Determine the [X, Y] coordinate at the center of the cell enclosing the given text.  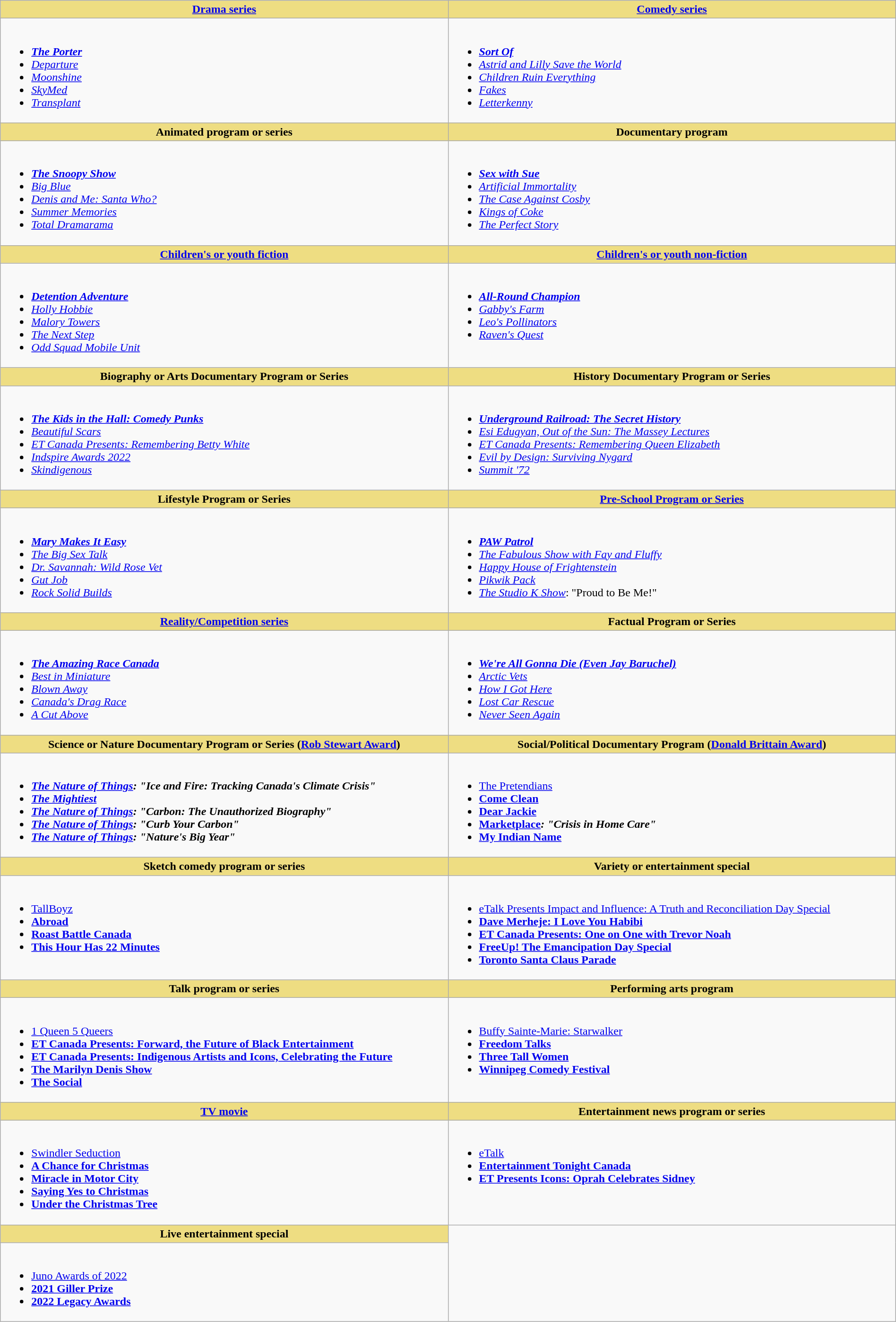
Variety or entertainment special [672, 867]
All-Round ChampionGabby's FarmLeo's PollinatorsRaven's Quest [672, 316]
Sketch comedy program or series [224, 867]
Documentary program [672, 132]
Animated program or series [224, 132]
Factual Program or Series [672, 621]
The Kids in the Hall: Comedy PunksBeautiful ScarsET Canada Presents: Remembering Betty WhiteIndspire Awards 2022Skindigenous [224, 438]
TallBoyzAbroadRoast Battle CanadaThis Hour Has 22 Minutes [224, 928]
The PorterDepartureMoonshineSkyMedTransplant [224, 71]
eTalkEntertainment Tonight CanadaET Presents Icons: Oprah Celebrates Sidney [672, 1173]
Detention AdventureHolly HobbieMalory TowersThe Next StepOdd Squad Mobile Unit [224, 316]
Sex with SueArtificial ImmortalityThe Case Against CosbyKings of CokeThe Perfect Story [672, 193]
TV movie [224, 1111]
Science or Nature Documentary Program or Series (Rob Stewart Award) [224, 744]
The Snoopy ShowBig BlueDenis and Me: Santa Who?Summer MemoriesTotal Dramarama [224, 193]
PAW PatrolThe Fabulous Show with Fay and FluffyHappy House of FrightensteinPikwik PackThe Studio K Show: "Proud to Be Me!" [672, 560]
Lifestyle Program or Series [224, 499]
Comedy series [672, 9]
Children's or youth non-fiction [672, 254]
Entertainment news program or series [672, 1111]
We're All Gonna Die (Even Jay Baruchel)Arctic VetsHow I Got HereLost Car RescueNever Seen Again [672, 682]
Juno Awards of 20222021 Giller Prize2022 Legacy Awards [224, 1282]
Swindler SeductionA Chance for ChristmasMiracle in Motor CitySaying Yes to ChristmasUnder the Christmas Tree [224, 1173]
Social/Political Documentary Program (Donald Brittain Award) [672, 744]
Performing arts program [672, 989]
The PretendiansCome CleanDear JackieMarketplace: "Crisis in Home Care"My Indian Name [672, 805]
Biography or Arts Documentary Program or Series [224, 377]
Drama series [224, 9]
Live entertainment special [224, 1234]
Pre-School Program or Series [672, 499]
Mary Makes It EasyThe Big Sex TalkDr. Savannah: Wild Rose VetGut JobRock Solid Builds [224, 560]
Sort OfAstrid and Lilly Save the WorldChildren Ruin EverythingFakesLetterkenny [672, 71]
History Documentary Program or Series [672, 377]
The Amazing Race CanadaBest in MiniatureBlown AwayCanada's Drag RaceA Cut Above [224, 682]
Children's or youth fiction [224, 254]
Talk program or series [224, 989]
Reality/Competition series [224, 621]
Buffy Sainte-Marie: StarwalkerFreedom TalksThree Tall WomenWinnipeg Comedy Festival [672, 1050]
